Determine the (x, y) coordinate at the center of the cell enclosing the given text.  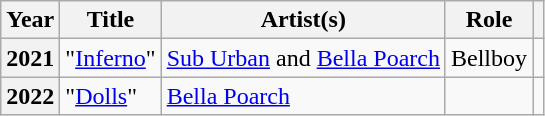
Year (30, 20)
Sub Urban and Bella Poarch (303, 58)
Bellboy (488, 58)
2021 (30, 58)
Artist(s) (303, 20)
Bella Poarch (303, 96)
Role (488, 20)
Title (110, 20)
"Inferno" (110, 58)
"Dolls" (110, 96)
2022 (30, 96)
